Pinpoint the cell where the given text exists, returning its (x, y) midpoint coordinate. 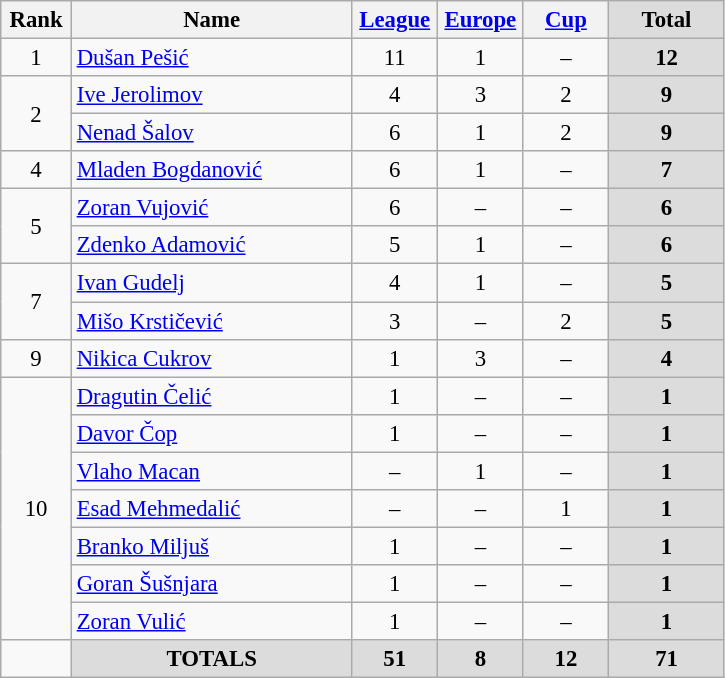
Goran Šušnjara (212, 584)
Ivan Gudelj (212, 283)
Ive Jerolimov (212, 95)
Mladen Bogdanović (212, 170)
Nikica Cukrov (212, 358)
TOTALS (212, 659)
Name (212, 20)
Rank (36, 20)
Esad Mehmedalić (212, 509)
Cup (566, 20)
Europe (481, 20)
51 (395, 659)
10 (36, 508)
Vlaho Macan (212, 471)
Dušan Pešić (212, 58)
Nenad Šalov (212, 133)
8 (481, 659)
Zoran Vulić (212, 621)
71 (667, 659)
Davor Čop (212, 433)
Mišo Krstičević (212, 321)
Total (667, 20)
League (395, 20)
Zoran Vujović (212, 208)
Zdenko Adamović (212, 245)
Dragutin Čelić (212, 396)
Branko Miljuš (212, 546)
11 (395, 58)
